Provide the [x, y] coordinate of the cell's center where the given text is located.  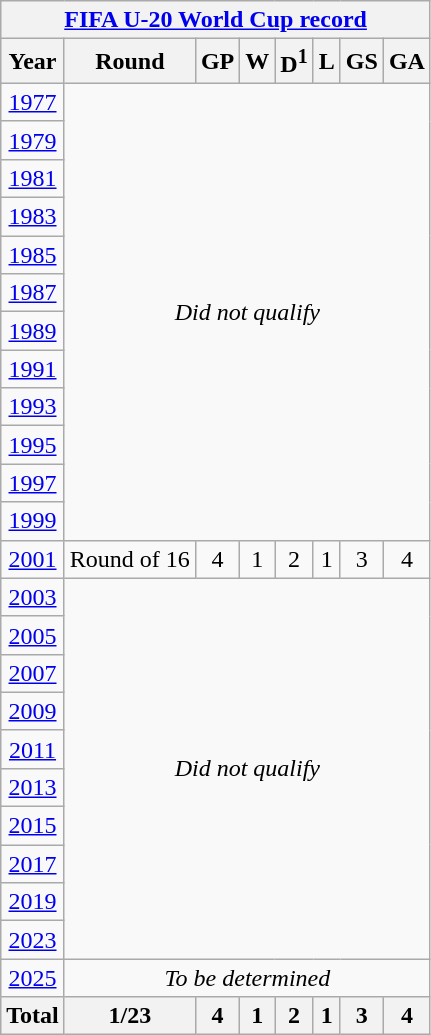
2019 [33, 902]
1999 [33, 521]
1979 [33, 140]
GP [217, 62]
2011 [33, 749]
2025 [33, 978]
2015 [33, 826]
Total [33, 1016]
FIFA U-20 World Cup record [216, 20]
2001 [33, 559]
W [258, 62]
L [326, 62]
Round [130, 62]
1985 [33, 255]
2017 [33, 864]
Year [33, 62]
1995 [33, 445]
1989 [33, 331]
1997 [33, 483]
GA [406, 62]
D1 [294, 62]
1987 [33, 293]
To be determined [247, 978]
1993 [33, 407]
1981 [33, 178]
2003 [33, 597]
1/23 [130, 1016]
2007 [33, 673]
GS [362, 62]
1991 [33, 369]
2023 [33, 940]
1977 [33, 102]
Round of 16 [130, 559]
1983 [33, 217]
2005 [33, 635]
2009 [33, 711]
2013 [33, 787]
